Locate the cell with the specified text and output its (X, Y) center coordinate. 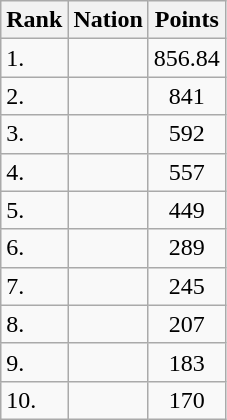
245 (186, 286)
3. (34, 134)
Points (186, 20)
183 (186, 362)
8. (34, 324)
592 (186, 134)
289 (186, 248)
5. (34, 210)
856.84 (186, 58)
1. (34, 58)
557 (186, 172)
10. (34, 400)
2. (34, 96)
6. (34, 248)
7. (34, 286)
449 (186, 210)
Rank (34, 20)
Nation (108, 20)
207 (186, 324)
170 (186, 400)
4. (34, 172)
9. (34, 362)
841 (186, 96)
